Output the (X, Y) coordinate of the center of the cell containing the given text.  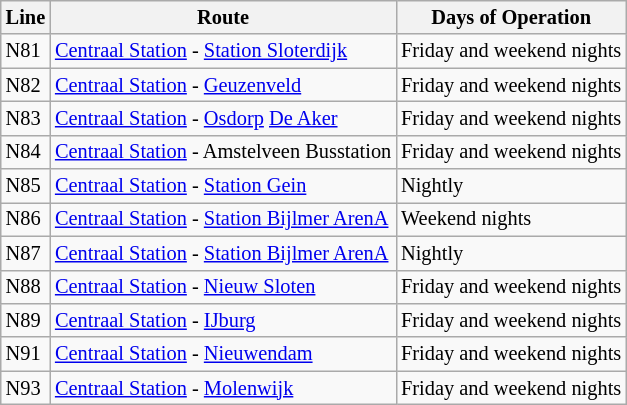
N88 (26, 287)
N87 (26, 253)
N83 (26, 118)
Line (26, 17)
Centraal Station - Station Sloterdijk (223, 51)
Centraal Station - Molenwijk (223, 388)
Centraal Station - Station Gein (223, 186)
Days of Operation (511, 17)
Centraal Station - Nieuw Sloten (223, 287)
N89 (26, 320)
Centraal Station - IJburg (223, 320)
Weekend nights (511, 219)
N82 (26, 85)
N91 (26, 354)
N85 (26, 186)
Route (223, 17)
Centraal Station - Amstelveen Busstation (223, 152)
N86 (26, 219)
Centraal Station - Osdorp De Aker (223, 118)
Centraal Station - Nieuwendam (223, 354)
N81 (26, 51)
Centraal Station - Geuzenveld (223, 85)
N84 (26, 152)
N93 (26, 388)
